For the text-containing cell, return its midpoint in [x, y] coordinate format. 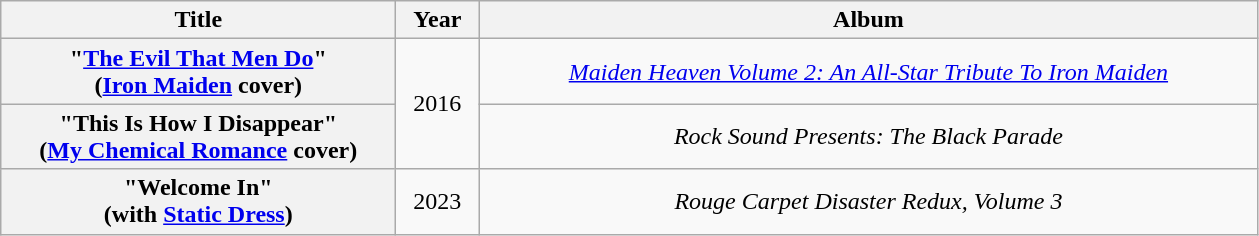
2023 [438, 202]
Maiden Heaven Volume 2: An All-Star Tribute To Iron Maiden [868, 72]
Year [438, 20]
"The Evil That Men Do"(Iron Maiden cover) [198, 72]
Rock Sound Presents: The Black Parade [868, 136]
"This Is How I Disappear"(My Chemical Romance cover) [198, 136]
Title [198, 20]
Rouge Carpet Disaster Redux, Volume 3 [868, 202]
"Welcome In"(with Static Dress) [198, 202]
Album [868, 20]
2016 [438, 104]
